Output the [X, Y] coordinate of the center of the cell containing the given text.  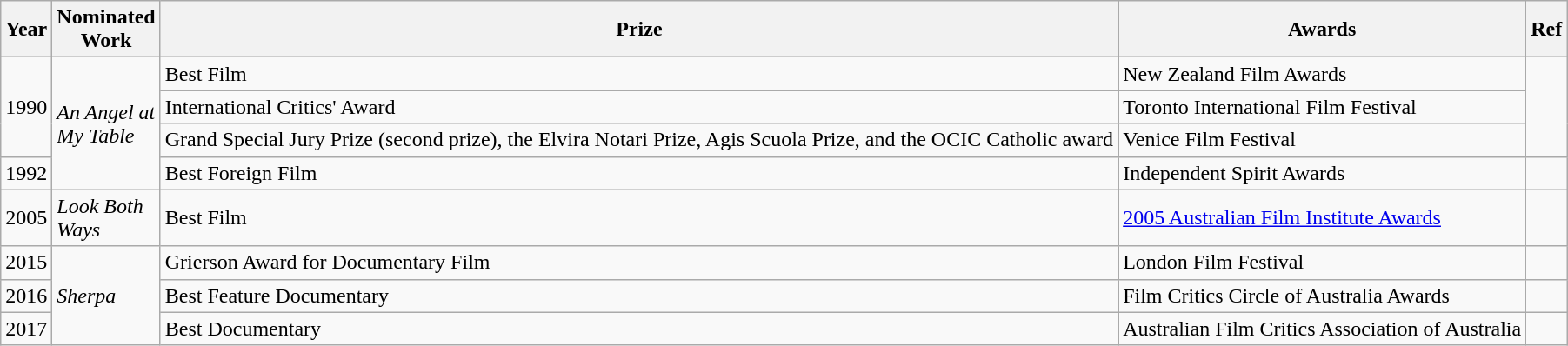
Film Critics Circle of Australia Awards [1322, 296]
2005 [26, 217]
New Zealand Film Awards [1322, 74]
Awards [1322, 30]
International Critics' Award [638, 107]
Venice Film Festival [1322, 140]
An Angel at My Table [106, 123]
Look Both Ways [106, 217]
Year [26, 30]
Sherpa [106, 296]
2016 [26, 296]
1992 [26, 173]
1990 [26, 107]
2015 [26, 263]
Australian Film Critics Association of Australia [1322, 329]
Independent Spirit Awards [1322, 173]
Ref [1546, 30]
2017 [26, 329]
Grierson Award for Documentary Film [638, 263]
2005 Australian Film Institute Awards [1322, 217]
Prize [638, 30]
Toronto International Film Festival [1322, 107]
Best Foreign Film [638, 173]
Grand Special Jury Prize (second prize), the Elvira Notari Prize, Agis Scuola Prize, and the OCIC Catholic award [638, 140]
London Film Festival [1322, 263]
Nominated Work [106, 30]
Best Documentary [638, 329]
Best Feature Documentary [638, 296]
